For the text-containing cell, return its midpoint in [x, y] coordinate format. 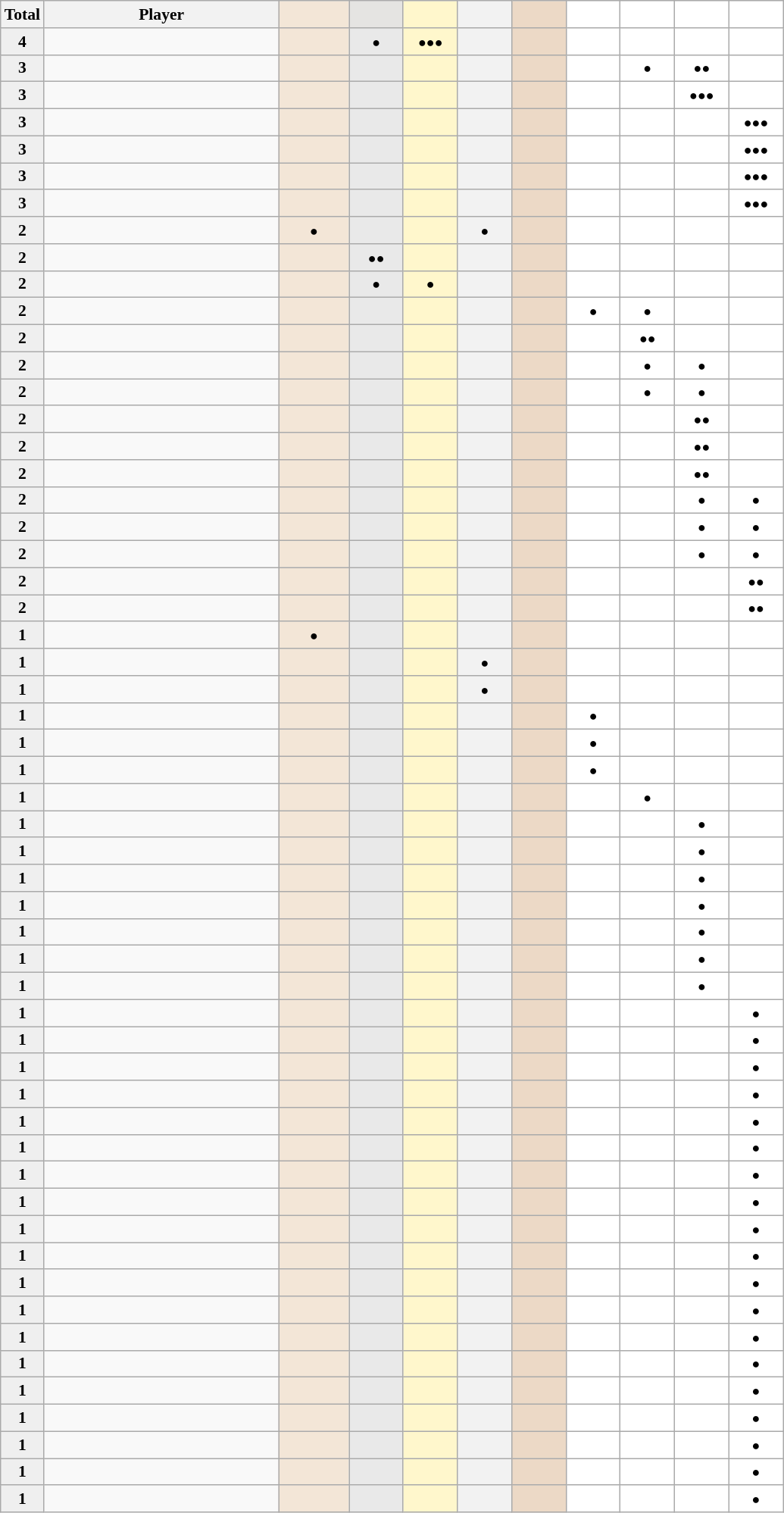
Total [23, 14]
Player [161, 14]
4 [23, 42]
